Detect which cell encompasses the target text, then output its [x, y] center coordinate. 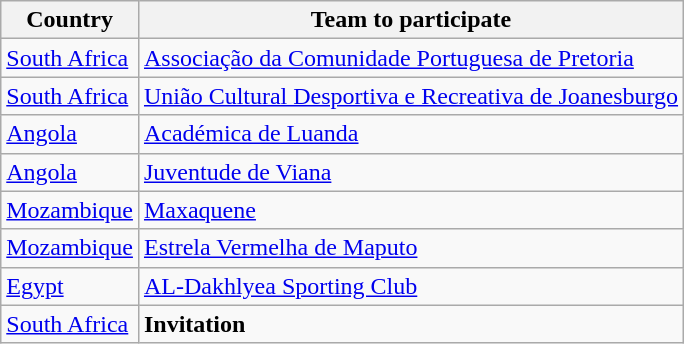
Associação da Comunidade Portuguesa de Pretoria [410, 58]
Invitation [410, 324]
Juventude de Viana [410, 172]
Maxaquene [410, 210]
AL-Dakhlyea Sporting Club [410, 286]
Country [70, 20]
Estrela Vermelha de Maputo [410, 248]
União Cultural Desportiva e Recreativa de Joanesburgo [410, 96]
Académica de Luanda [410, 134]
Team to participate [410, 20]
Egypt [70, 286]
